Extract the (x, y) coordinate from the center of the cell holding the provided text.  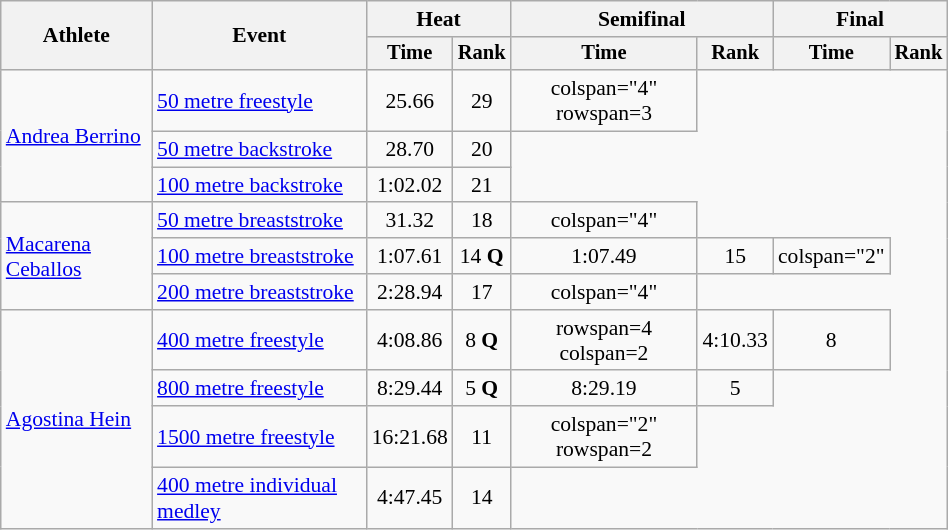
1:02.02 (410, 185)
colspan="2" (832, 256)
31.32 (410, 221)
rowspan=4 colspan=2 (604, 340)
5 (734, 389)
800 metre freestyle (260, 389)
Macarena Ceballos (76, 256)
4:47.45 (410, 498)
28.70 (410, 150)
100 metre breaststroke (260, 256)
1:07.49 (604, 256)
colspan="4" rowspan=3 (604, 100)
Agostina Hein (76, 420)
14 (482, 498)
Event (260, 36)
1:07.61 (410, 256)
21 (482, 185)
14 Q (482, 256)
400 metre freestyle (260, 340)
4:10.33 (734, 340)
1500 metre freestyle (260, 436)
50 metre freestyle (260, 100)
29 (482, 100)
colspan="2" rowspan=2 (604, 436)
15 (734, 256)
400 metre individual medley (260, 498)
100 metre backstroke (260, 185)
8:29.19 (604, 389)
25.66 (410, 100)
2:28.94 (410, 292)
Athlete (76, 36)
4:08.86 (410, 340)
50 metre breaststroke (260, 221)
Andrea Berrino (76, 136)
5 Q (482, 389)
8:29.44 (410, 389)
16:21.68 (410, 436)
Heat (439, 19)
Final (860, 19)
50 metre backstroke (260, 150)
20 (482, 150)
8 (832, 340)
200 metre breaststroke (260, 292)
17 (482, 292)
11 (482, 436)
Semifinal (641, 19)
8 Q (482, 340)
18 (482, 221)
